Provide the (X, Y) coordinate of the cell's center where the given text is located.  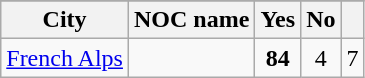
French Alps (65, 58)
Yes (278, 20)
No (321, 20)
City (65, 20)
7 (352, 58)
84 (278, 58)
4 (321, 58)
NOC name (191, 20)
